Return the [X, Y] coordinate for the center point of the cell that contains the specified text.  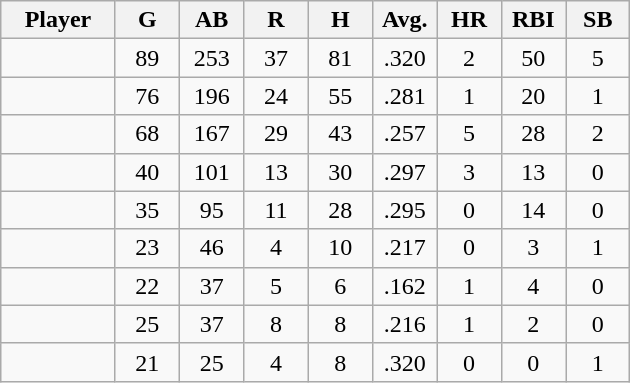
95 [211, 210]
R [276, 20]
HR [469, 20]
11 [276, 210]
.281 [404, 96]
14 [533, 210]
Avg. [404, 20]
46 [211, 248]
G [147, 20]
23 [147, 248]
76 [147, 96]
.217 [404, 248]
RBI [533, 20]
.297 [404, 172]
167 [211, 134]
29 [276, 134]
.216 [404, 324]
81 [340, 58]
24 [276, 96]
30 [340, 172]
SB [598, 20]
22 [147, 286]
253 [211, 58]
196 [211, 96]
43 [340, 134]
.162 [404, 286]
40 [147, 172]
20 [533, 96]
10 [340, 248]
.295 [404, 210]
Player [58, 20]
AB [211, 20]
21 [147, 362]
89 [147, 58]
6 [340, 286]
35 [147, 210]
.257 [404, 134]
50 [533, 58]
101 [211, 172]
55 [340, 96]
68 [147, 134]
H [340, 20]
